Capture the cell that displays the provided text and extract its [x, y] central coordinate. 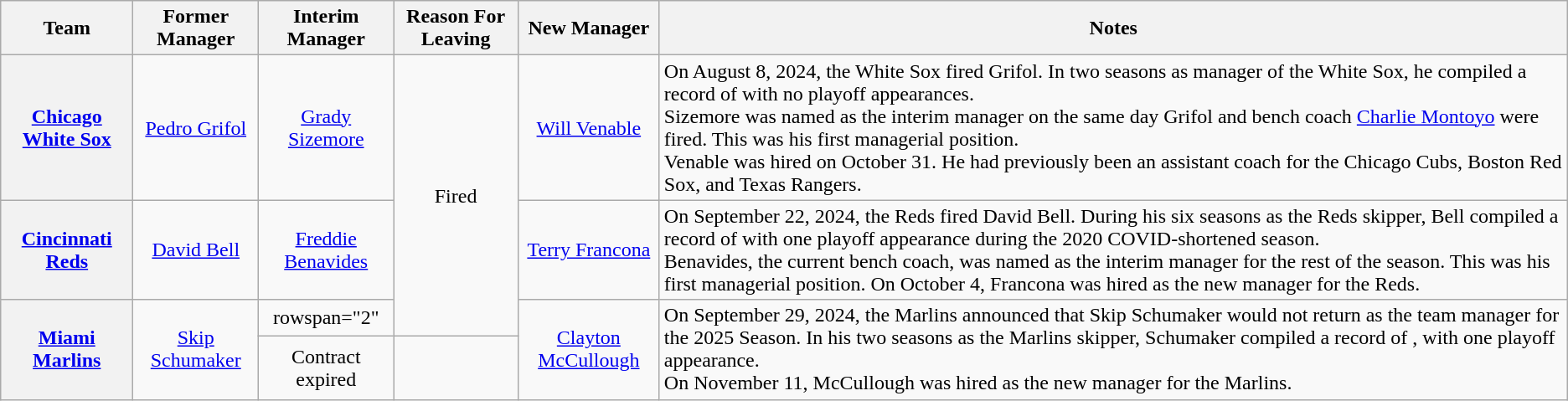
Grady Sizemore [327, 127]
David Bell [196, 249]
Fired [456, 196]
Interim Manager [327, 28]
Team [67, 28]
Chicago White Sox [67, 127]
Notes [1113, 28]
Terry Francona [588, 249]
New Manager [588, 28]
Former Manager [196, 28]
Cincinnati Reds [67, 249]
Freddie Benavides [327, 249]
Reason For Leaving [456, 28]
Will Venable [588, 127]
Contract expired [327, 368]
rowspan="2" [327, 318]
Clayton McCullough [588, 350]
Skip Schumaker [196, 350]
Miami Marlins [67, 350]
Pedro Grifol [196, 127]
